Find where the given text appears and provide that cell's center as [X, Y] coordinate. 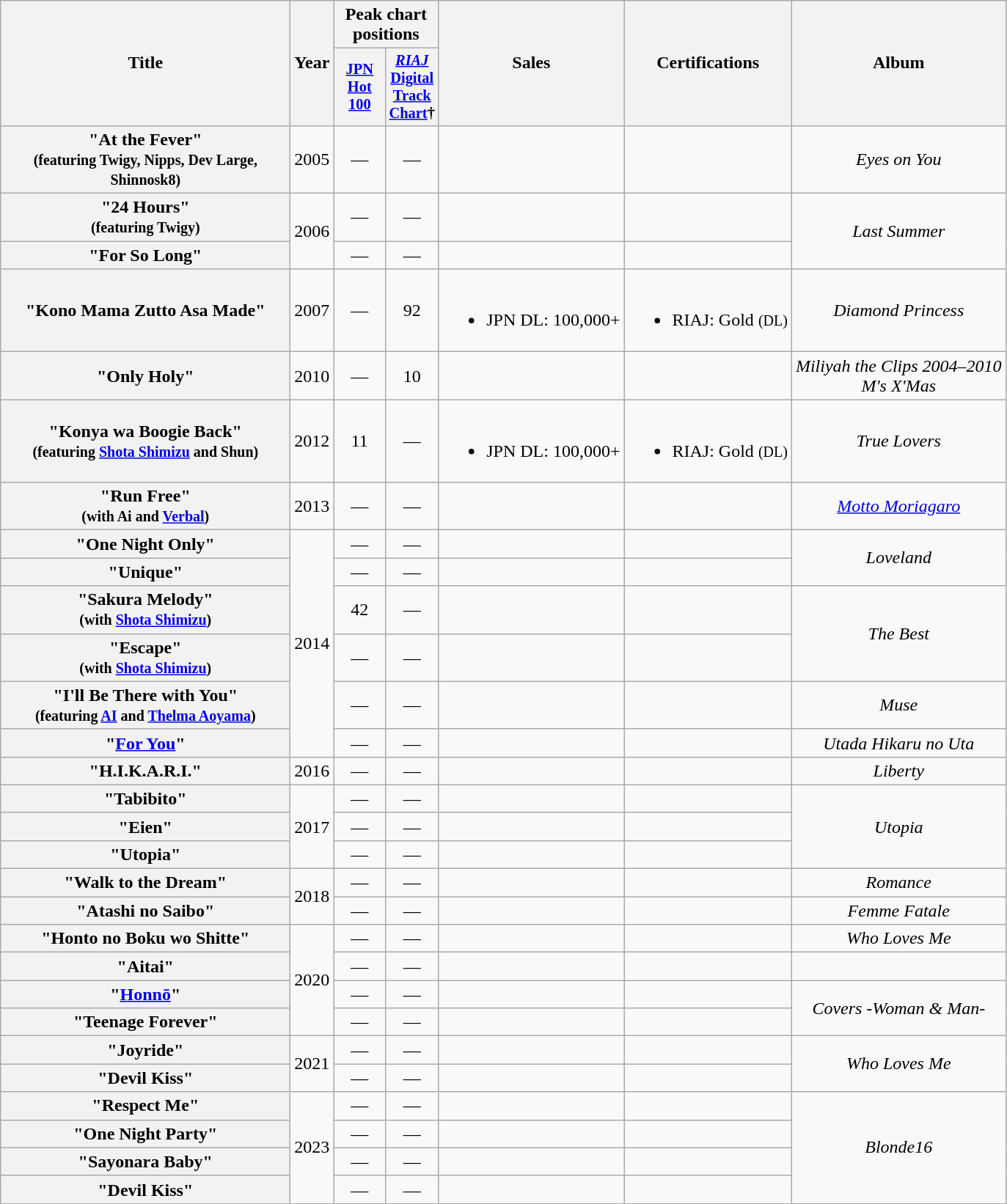
"Honto no Boku wo Shitte" [145, 939]
Romance [898, 883]
Utopia [898, 826]
"At the Fever"(featuring Twigy, Nipps, Dev Large, Shinnosk8) [145, 159]
2013 [312, 506]
"Joyride" [145, 1050]
"Walk to the Dream" [145, 883]
"Konya wa Boogie Back"(featuring Shota Shimizu and Shun) [145, 441]
Motto Moriagaro [898, 506]
JPN Hot 100 [359, 87]
"24 Hours"(featuring Twigy) [145, 217]
"I'll Be There with You"(featuring AI and Thelma Aoyama) [145, 705]
11 [359, 441]
10 [412, 375]
42 [359, 610]
Loveland [898, 558]
"Tabibito" [145, 799]
2020 [312, 980]
"Escape"(with Shota Shimizu) [145, 657]
2021 [312, 1064]
Year [312, 63]
Title [145, 63]
Muse [898, 705]
The Best [898, 634]
2018 [312, 897]
"Aitai" [145, 966]
Certifications [708, 63]
"Teenage Forever" [145, 1022]
RIAJ Digital Track Chart† [412, 87]
"For So Long" [145, 255]
Liberty [898, 771]
2007 [312, 311]
Album [898, 63]
"Sakura Melody"(with Shota Shimizu) [145, 610]
Peak chart positions [386, 25]
Blonde16 [898, 1148]
Covers -Woman & Man- [898, 1008]
2014 [312, 644]
Miliyah the Clips 2004–2010M's X'Mas [898, 375]
"Only Holy" [145, 375]
Sales [531, 63]
2005 [312, 159]
Diamond Princess [898, 311]
"Honnō" [145, 994]
2016 [312, 771]
2006 [312, 232]
"Run Free"(with Ai and Verbal) [145, 506]
"One Night Party" [145, 1134]
"Eien" [145, 826]
Last Summer [898, 232]
"Utopia" [145, 854]
Eyes on You [898, 159]
2017 [312, 826]
"Respect Me" [145, 1106]
2010 [312, 375]
Utada Hikaru no Uta [898, 743]
"One Night Only" [145, 544]
92 [412, 311]
Femme Fatale [898, 911]
2012 [312, 441]
"H.I.K.A.R.I." [145, 771]
"Unique" [145, 572]
True Lovers [898, 441]
2023 [312, 1148]
"Atashi no Saibo" [145, 911]
"For You" [145, 743]
"Sayonara Baby" [145, 1161]
"Kono Mama Zutto Asa Made" [145, 311]
